Capture the cell that displays the provided text and extract its (X, Y) central coordinate. 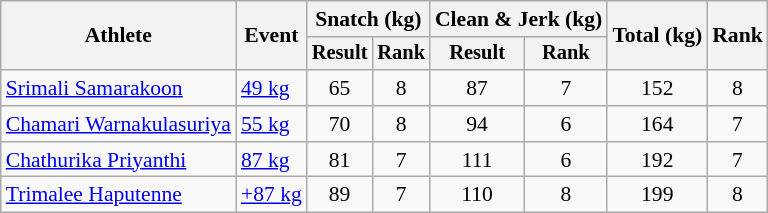
87 kg (272, 160)
Snatch (kg) (368, 19)
55 kg (272, 124)
Trimalee Haputenne (118, 195)
65 (340, 88)
49 kg (272, 88)
Athlete (118, 36)
199 (657, 195)
Total (kg) (657, 36)
Clean & Jerk (kg) (518, 19)
Chathurika Priyanthi (118, 160)
81 (340, 160)
Event (272, 36)
87 (477, 88)
164 (657, 124)
94 (477, 124)
89 (340, 195)
192 (657, 160)
111 (477, 160)
Chamari Warnakulasuriya (118, 124)
110 (477, 195)
+87 kg (272, 195)
70 (340, 124)
Srimali Samarakoon (118, 88)
152 (657, 88)
